Return [x, y] of the center of cell containing provided text 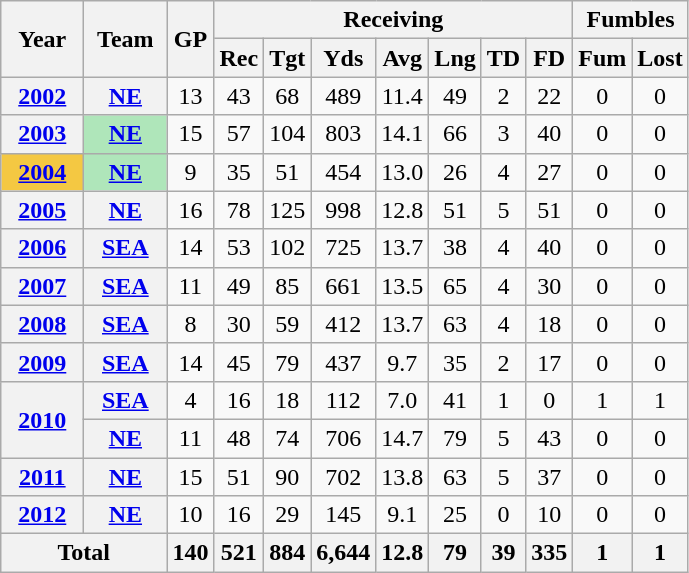
489 [344, 96]
Avg [402, 58]
7.0 [402, 400]
13.5 [402, 286]
104 [288, 134]
454 [344, 172]
Total [84, 553]
Lost [660, 58]
2012 [42, 515]
11.4 [402, 96]
27 [550, 172]
2006 [42, 248]
2010 [42, 419]
85 [288, 286]
13 [190, 96]
37 [550, 477]
39 [503, 553]
14.7 [402, 438]
140 [190, 553]
Receiving [394, 20]
Rec [239, 58]
17 [550, 362]
14.1 [402, 134]
9.7 [402, 362]
145 [344, 515]
2008 [42, 324]
26 [455, 172]
102 [288, 248]
Tgt [288, 58]
48 [239, 438]
6,644 [344, 553]
2002 [42, 96]
38 [455, 248]
78 [239, 210]
74 [288, 438]
13.0 [402, 172]
8 [190, 324]
2003 [42, 134]
9.1 [402, 515]
884 [288, 553]
66 [455, 134]
Team [126, 39]
90 [288, 477]
57 [239, 134]
702 [344, 477]
2009 [42, 362]
661 [344, 286]
803 [344, 134]
412 [344, 324]
GP [190, 39]
41 [455, 400]
25 [455, 515]
65 [455, 286]
Fumbles [630, 20]
FD [550, 58]
Lng [455, 58]
2007 [42, 286]
22 [550, 96]
Yds [344, 58]
125 [288, 210]
335 [550, 553]
68 [288, 96]
2005 [42, 210]
437 [344, 362]
13.8 [402, 477]
998 [344, 210]
521 [239, 553]
59 [288, 324]
2011 [42, 477]
3 [503, 134]
Year [42, 39]
9 [190, 172]
Fum [602, 58]
45 [239, 362]
29 [288, 515]
53 [239, 248]
2004 [42, 172]
TD [503, 58]
706 [344, 438]
725 [344, 248]
112 [344, 400]
